Locate the cell with the specified text and output its (X, Y) center coordinate. 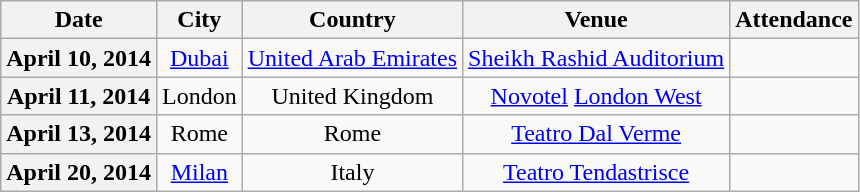
Country (352, 20)
April 20, 2014 (79, 172)
April 13, 2014 (79, 134)
Venue (596, 20)
City (199, 20)
Sheikh Rashid Auditorium (596, 58)
United Kingdom (352, 96)
Teatro Tendastrisce (596, 172)
Dubai (199, 58)
April 10, 2014 (79, 58)
United Arab Emirates (352, 58)
Milan (199, 172)
London (199, 96)
Date (79, 20)
Italy (352, 172)
Teatro Dal Verme (596, 134)
Novotel London West (596, 96)
April 11, 2014 (79, 96)
Attendance (794, 20)
